Determine the (x, y) coordinate at the center of the cell enclosing the given text.  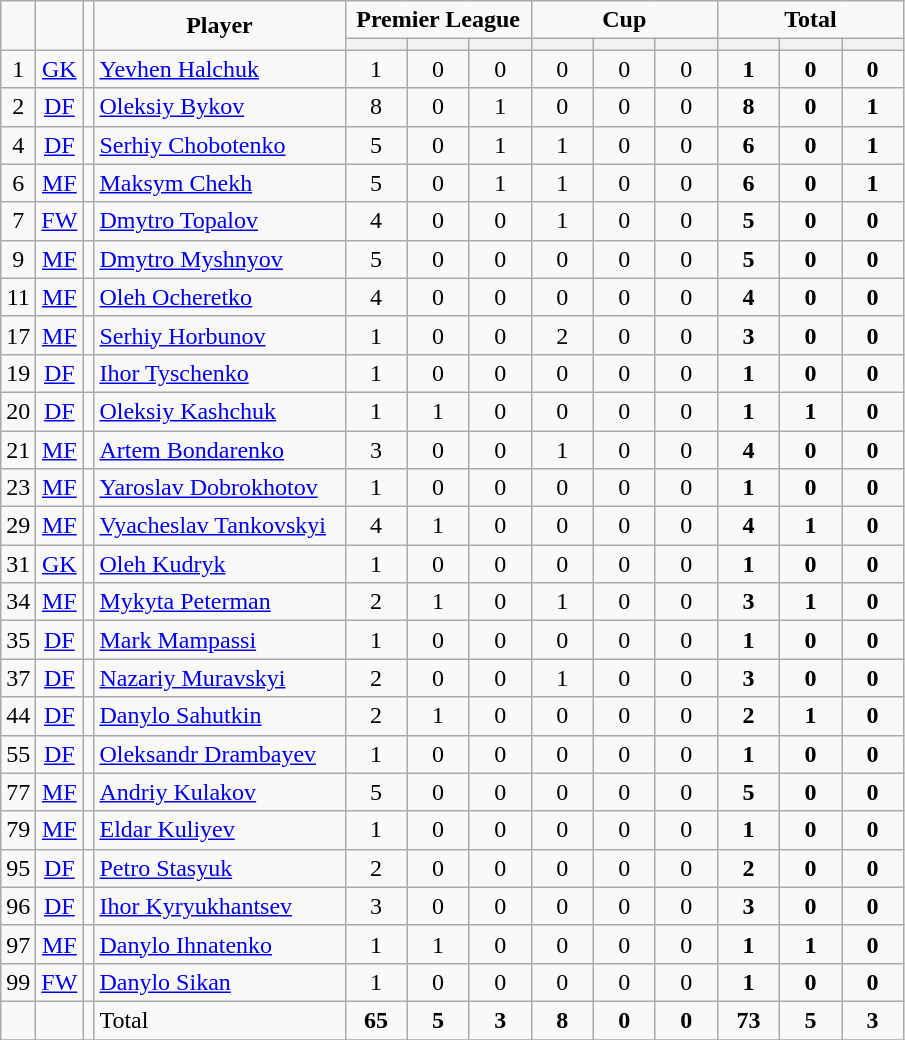
Serhiy Chobotenko (220, 145)
35 (18, 640)
31 (18, 564)
Artem Bondarenko (220, 449)
34 (18, 602)
11 (18, 297)
23 (18, 488)
Mark Mampassi (220, 640)
Mykyta Peterman (220, 602)
20 (18, 411)
Oleksiy Kashchuk (220, 411)
Oleksiy Bykov (220, 107)
Ihor Tyschenko (220, 373)
21 (18, 449)
Oleh Kudryk (220, 564)
Dmytro Topalov (220, 221)
Serhiy Horbunov (220, 335)
Vyacheslav Tankovskyi (220, 526)
Maksym Chekh (220, 183)
77 (18, 792)
Danylo Sahutkin (220, 716)
55 (18, 754)
9 (18, 259)
Yevhen Halchuk (220, 69)
96 (18, 906)
Premier League (438, 20)
7 (18, 221)
19 (18, 373)
Cup (624, 20)
65 (376, 1020)
Player (220, 26)
Eldar Kuliyev (220, 830)
95 (18, 868)
Danylo Sikan (220, 982)
Ihor Kyryukhantsev (220, 906)
44 (18, 716)
99 (18, 982)
Andriy Kulakov (220, 792)
29 (18, 526)
73 (748, 1020)
Yaroslav Dobrokhotov (220, 488)
17 (18, 335)
Danylo Ihnatenko (220, 944)
79 (18, 830)
Dmytro Myshnyov (220, 259)
Petro Stasyuk (220, 868)
Oleksandr Drambayev (220, 754)
Oleh Ocheretko (220, 297)
97 (18, 944)
37 (18, 678)
Nazariy Muravskyi (220, 678)
